Determine the (X, Y) coordinate at the center of the cell enclosing the given text.  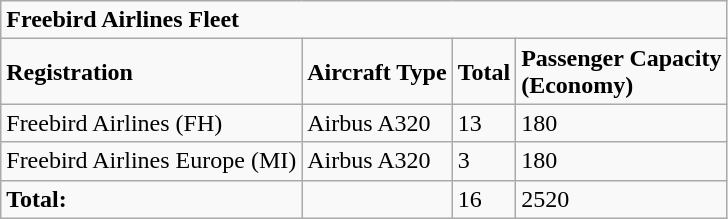
Aircraft Type (377, 72)
Total (484, 72)
13 (484, 123)
16 (484, 199)
Freebird Airlines Fleet (364, 20)
Freebird Airlines Europe (MI) (152, 161)
2520 (622, 199)
Passenger Capacity(Economy) (622, 72)
3 (484, 161)
Total: (152, 199)
Freebird Airlines (FH) (152, 123)
Registration (152, 72)
